Pinpoint the cell where the given text exists, returning its [X, Y] midpoint coordinate. 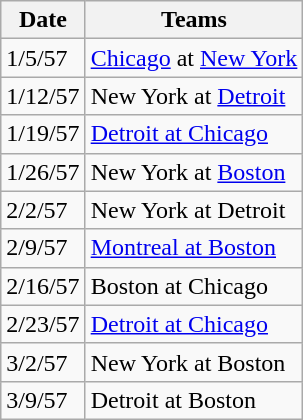
2/23/57 [43, 324]
1/26/57 [43, 172]
Teams [194, 20]
Date [43, 20]
Chicago at New York [194, 58]
1/12/57 [43, 96]
1/5/57 [43, 58]
2/9/57 [43, 248]
Detroit at Boston [194, 400]
Montreal at Boston [194, 248]
2/16/57 [43, 286]
2/2/57 [43, 210]
3/9/57 [43, 400]
3/2/57 [43, 362]
1/19/57 [43, 134]
Boston at Chicago [194, 286]
